Return the (X, Y) coordinate for the center point of the cell that contains the specified text.  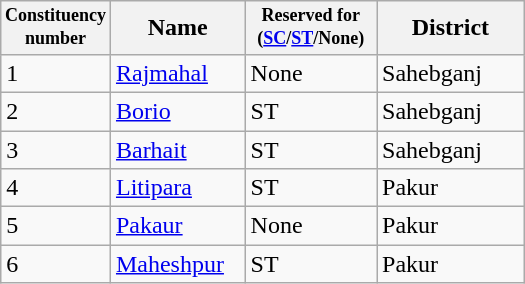
Reserved for (SC/ST/None) (310, 28)
5 (56, 226)
1 (56, 73)
Litipara (178, 188)
Barhait (178, 150)
Borio (178, 111)
Rajmahal (178, 73)
Pakaur (178, 226)
3 (56, 150)
Maheshpur (178, 264)
Constituency number (56, 28)
2 (56, 111)
Name (178, 28)
District (450, 28)
4 (56, 188)
6 (56, 264)
